Extract the (x, y) coordinate from the center of the cell holding the provided text.  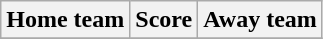
Away team (260, 20)
Score (164, 20)
Home team (66, 20)
